For the text-containing cell, return its midpoint in [x, y] coordinate format. 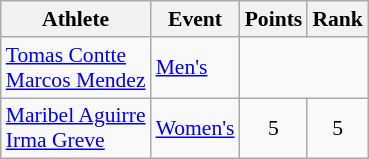
Women's [196, 128]
Maribel AguirreIrma Greve [76, 128]
Men's [196, 68]
Athlete [76, 19]
Tomas ContteMarcos Mendez [76, 68]
Points [274, 19]
Event [196, 19]
Rank [338, 19]
